Output the (x, y) coordinate of the center of the cell containing the given text.  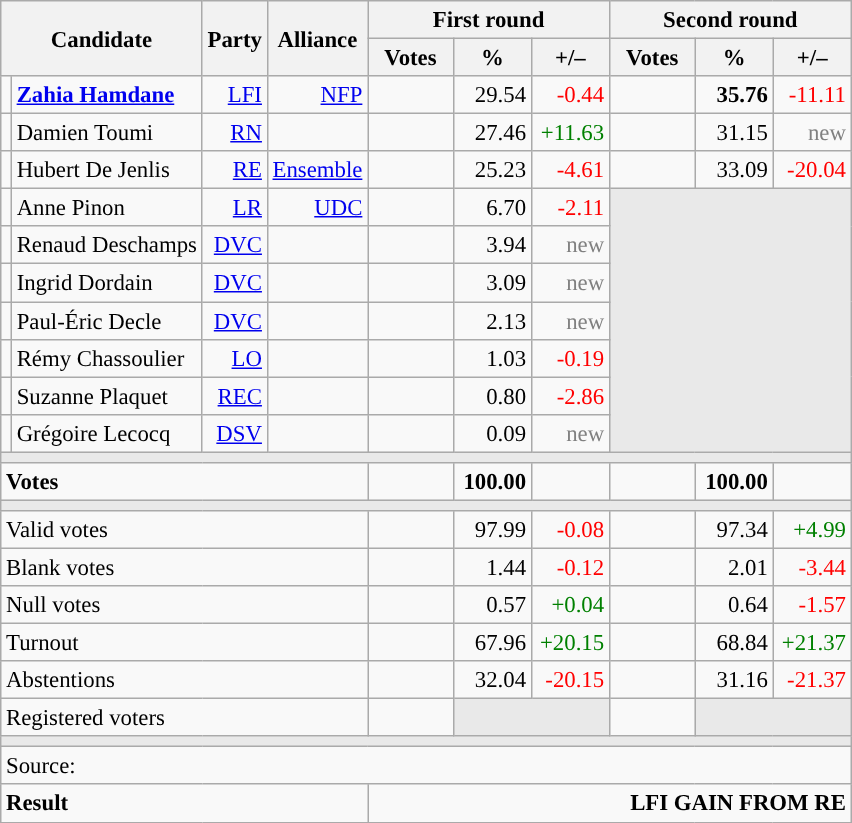
3.09 (492, 283)
Result (184, 804)
67.96 (492, 643)
Second round (730, 20)
Abstentions (184, 680)
UDC (317, 208)
Valid votes (184, 530)
-0.19 (570, 358)
97.34 (734, 530)
Suzanne Plaquet (106, 396)
1.03 (492, 358)
Zahia Hamdane (106, 95)
31.15 (734, 133)
Source: (426, 766)
25.23 (492, 170)
0.57 (492, 605)
RE (234, 170)
LR (234, 208)
-0.08 (570, 530)
97.99 (492, 530)
NFP (317, 95)
29.54 (492, 95)
Hubert De Jenlis (106, 170)
Blank votes (184, 567)
0.09 (492, 433)
DSV (234, 433)
0.64 (734, 605)
Alliance (317, 38)
Paul-Éric Decle (106, 321)
-1.57 (812, 605)
Turnout (184, 643)
+0.04 (570, 605)
Grégoire Lecocq (106, 433)
+11.63 (570, 133)
2.13 (492, 321)
LFI GAIN FROM RE (610, 804)
+4.99 (812, 530)
31.16 (734, 680)
+20.15 (570, 643)
-0.44 (570, 95)
-3.44 (812, 567)
Party (234, 38)
LFI (234, 95)
First round (489, 20)
-4.61 (570, 170)
-21.37 (812, 680)
2.01 (734, 567)
Damien Toumi (106, 133)
6.70 (492, 208)
68.84 (734, 643)
1.44 (492, 567)
Ingrid Dordain (106, 283)
-0.12 (570, 567)
35.76 (734, 95)
32.04 (492, 680)
33.09 (734, 170)
Registered voters (184, 718)
0.80 (492, 396)
-2.11 (570, 208)
+21.37 (812, 643)
Renaud Deschamps (106, 245)
LO (234, 358)
27.46 (492, 133)
RN (234, 133)
REC (234, 396)
Candidate (102, 38)
-2.86 (570, 396)
-20.15 (570, 680)
3.94 (492, 245)
Ensemble (317, 170)
-11.11 (812, 95)
Rémy Chassoulier (106, 358)
Null votes (184, 605)
Anne Pinon (106, 208)
-20.04 (812, 170)
